Extract the (x, y) coordinate from the center of the cell holding the provided text.  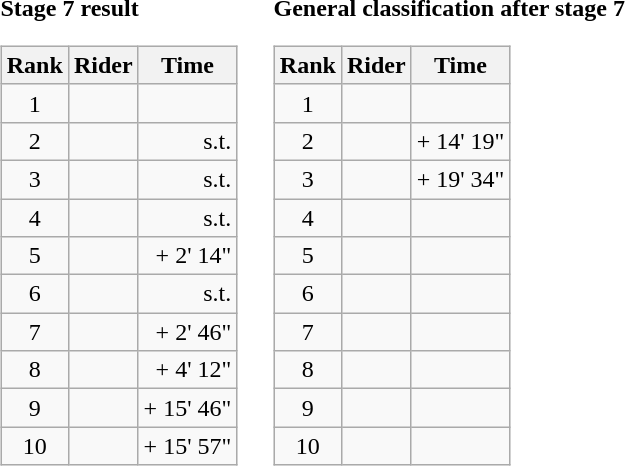
+ 19' 34" (460, 179)
+ 15' 46" (188, 408)
+ 2' 14" (188, 256)
+ 14' 19" (460, 141)
+ 15' 57" (188, 446)
+ 4' 12" (188, 370)
+ 2' 46" (188, 332)
